For the text-containing cell, return its midpoint in (X, Y) coordinate format. 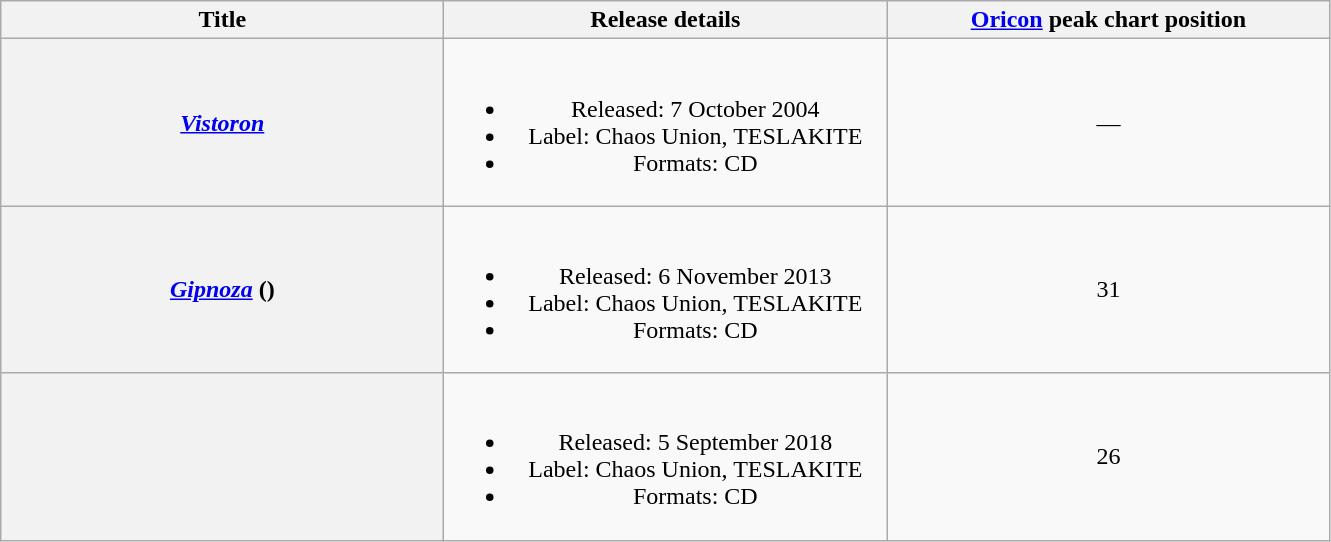
— (1108, 122)
Title (222, 20)
Released: 7 October 2004Label: Chaos Union, TESLAKITEFormats: CD (666, 122)
Release details (666, 20)
26 (1108, 456)
Released: 6 November 2013Label: Chaos Union, TESLAKITEFormats: CD (666, 290)
31 (1108, 290)
Vistoron (222, 122)
Oricon peak chart position (1108, 20)
Gipnoza () (222, 290)
Released: 5 September 2018Label: Chaos Union, TESLAKITEFormats: CD (666, 456)
